Output the [x, y] coordinate of the center of the cell containing the given text.  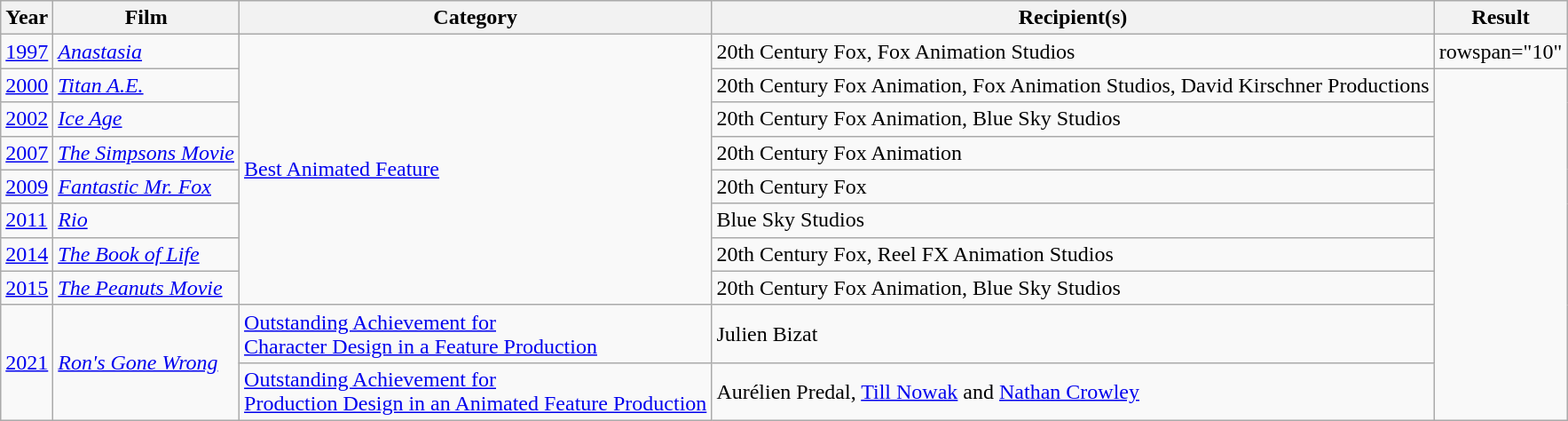
Blue Sky Studios [1073, 220]
2011 [27, 220]
Outstanding Achievement forProduction Design in an Animated Feature Production [476, 391]
Julien Bizat [1073, 334]
20th Century Fox Animation [1073, 153]
2007 [27, 153]
2009 [27, 187]
Rio [146, 220]
Ron's Gone Wrong [146, 362]
Recipient(s) [1073, 18]
2015 [27, 288]
rowspan="10" [1501, 52]
Film [146, 18]
Year [27, 18]
Fantastic Mr. Fox [146, 187]
The Simpsons Movie [146, 153]
20th Century Fox, Fox Animation Studios [1073, 52]
Ice Age [146, 119]
2000 [27, 85]
2021 [27, 362]
20th Century Fox [1073, 187]
1997 [27, 52]
2002 [27, 119]
Aurélien Predal, Till Nowak and Nathan Crowley [1073, 391]
20th Century Fox, Reel FX Animation Studios [1073, 254]
2014 [27, 254]
Anastasia [146, 52]
Best Animated Feature [476, 170]
The Peanuts Movie [146, 288]
Category [476, 18]
The Book of Life [146, 254]
Result [1501, 18]
Titan A.E. [146, 85]
20th Century Fox Animation, Fox Animation Studios, David Kirschner Productions [1073, 85]
Outstanding Achievement forCharacter Design in a Feature Production [476, 334]
